For the text-containing cell, return its midpoint in (x, y) coordinate format. 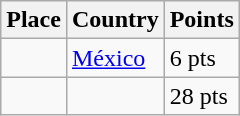
6 pts (202, 58)
México (115, 58)
Country (115, 20)
28 pts (202, 96)
Place (34, 20)
Points (202, 20)
